Find where the given text appears and provide that cell's center as (x, y) coordinate. 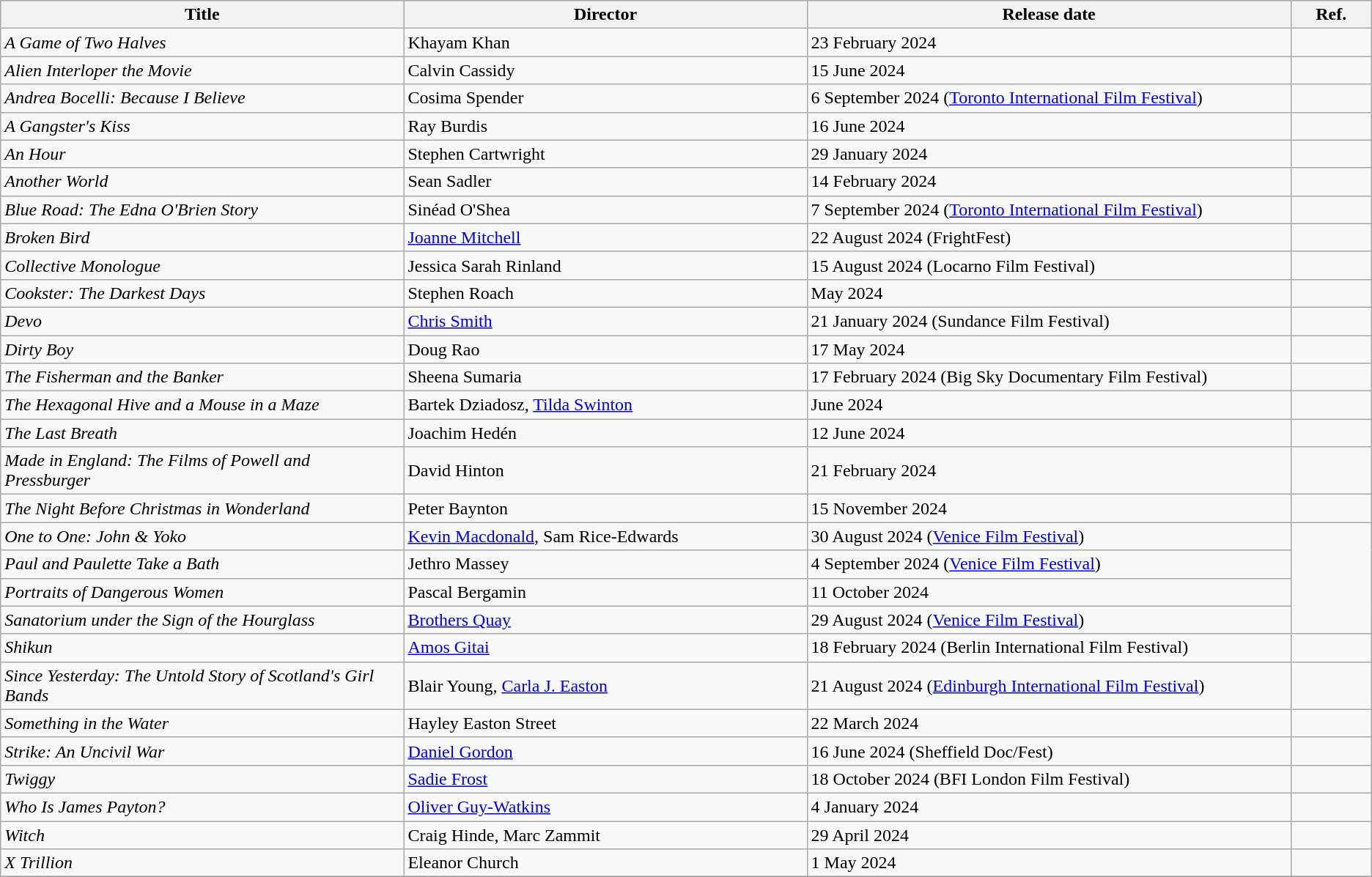
7 September 2024 (Toronto International Film Festival) (1049, 210)
Daniel Gordon (605, 751)
Joachim Hedén (605, 433)
June 2024 (1049, 405)
1 May 2024 (1049, 863)
Stephen Roach (605, 293)
4 September 2024 (Venice Film Festival) (1049, 564)
14 February 2024 (1049, 182)
22 March 2024 (1049, 723)
Blair Young, Carla J. Easton (605, 686)
Devo (202, 321)
A Gangster's Kiss (202, 126)
15 June 2024 (1049, 70)
Khayam Khan (605, 42)
Ref. (1331, 15)
One to One: John & Yoko (202, 536)
An Hour (202, 154)
Jessica Sarah Rinland (605, 265)
Another World (202, 182)
Who Is James Payton? (202, 807)
Sadie Frost (605, 779)
Release date (1049, 15)
Since Yesterday: The Untold Story of Scotland's Girl Bands (202, 686)
Made in England: The Films of Powell and Pressburger (202, 470)
Andrea Bocelli: Because I Believe (202, 98)
Strike: An Uncivil War (202, 751)
Dirty Boy (202, 349)
16 June 2024 (Sheffield Doc/Fest) (1049, 751)
Sheena Sumaria (605, 377)
May 2024 (1049, 293)
4 January 2024 (1049, 807)
17 February 2024 (Big Sky Documentary Film Festival) (1049, 377)
Something in the Water (202, 723)
David Hinton (605, 470)
21 August 2024 (Edinburgh International Film Festival) (1049, 686)
Bartek Dziadosz, Tilda Swinton (605, 405)
22 August 2024 (FrightFest) (1049, 237)
Brothers Quay (605, 620)
Eleanor Church (605, 863)
Hayley Easton Street (605, 723)
6 September 2024 (Toronto International Film Festival) (1049, 98)
Paul and Paulette Take a Bath (202, 564)
12 June 2024 (1049, 433)
The Hexagonal Hive and a Mouse in a Maze (202, 405)
18 October 2024 (BFI London Film Festival) (1049, 779)
Collective Monologue (202, 265)
Cosima Spender (605, 98)
Twiggy (202, 779)
17 May 2024 (1049, 349)
Stephen Cartwright (605, 154)
Alien Interloper the Movie (202, 70)
30 August 2024 (Venice Film Festival) (1049, 536)
Blue Road: The Edna O'Brien Story (202, 210)
15 November 2024 (1049, 508)
16 June 2024 (1049, 126)
Calvin Cassidy (605, 70)
Sanatorium under the Sign of the Hourglass (202, 620)
Portraits of Dangerous Women (202, 592)
Pascal Bergamin (605, 592)
Jethro Massey (605, 564)
29 April 2024 (1049, 835)
X Trillion (202, 863)
Title (202, 15)
21 February 2024 (1049, 470)
11 October 2024 (1049, 592)
Director (605, 15)
Amos Gitai (605, 648)
Ray Burdis (605, 126)
The Night Before Christmas in Wonderland (202, 508)
Sean Sadler (605, 182)
Oliver Guy-Watkins (605, 807)
Sinéad O'Shea (605, 210)
Chris Smith (605, 321)
Joanne Mitchell (605, 237)
29 August 2024 (Venice Film Festival) (1049, 620)
Peter Baynton (605, 508)
A Game of Two Halves (202, 42)
Cookster: The Darkest Days (202, 293)
29 January 2024 (1049, 154)
Witch (202, 835)
23 February 2024 (1049, 42)
Shikun (202, 648)
Craig Hinde, Marc Zammit (605, 835)
18 February 2024 (Berlin International Film Festival) (1049, 648)
15 August 2024 (Locarno Film Festival) (1049, 265)
Broken Bird (202, 237)
Doug Rao (605, 349)
The Last Breath (202, 433)
The Fisherman and the Banker (202, 377)
21 January 2024 (Sundance Film Festival) (1049, 321)
Kevin Macdonald, Sam Rice-Edwards (605, 536)
